Pinpoint the cell where the given text exists, returning its (x, y) midpoint coordinate. 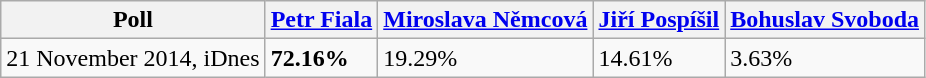
3.63% (825, 58)
19.29% (486, 58)
Poll (133, 20)
14.61% (659, 58)
21 November 2014, iDnes (133, 58)
72.16% (322, 58)
Bohuslav Svoboda (825, 20)
Petr Fiala (322, 20)
Miroslava Němcová (486, 20)
Jiří Pospíšil (659, 20)
